Return the [x, y] coordinate for the center point of the cell that contains the specified text.  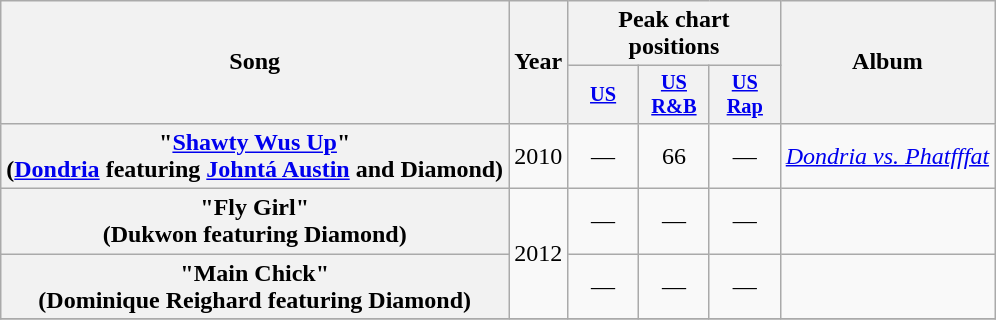
2010 [538, 156]
Album [887, 62]
"Main Chick"(Dominique Reighard featuring Diamond) [255, 286]
US [604, 95]
Peak chart positions [674, 34]
Song [255, 62]
Year [538, 62]
US Rap [744, 95]
2012 [538, 254]
"Fly Girl"(Dukwon featuring Diamond) [255, 222]
Dondria vs. Phatfffat [887, 156]
"Shawty Wus Up"(Dondria featuring Johntá Austin and Diamond) [255, 156]
66 [674, 156]
US R&B [674, 95]
